Capture the cell that displays the provided text and extract its [X, Y] central coordinate. 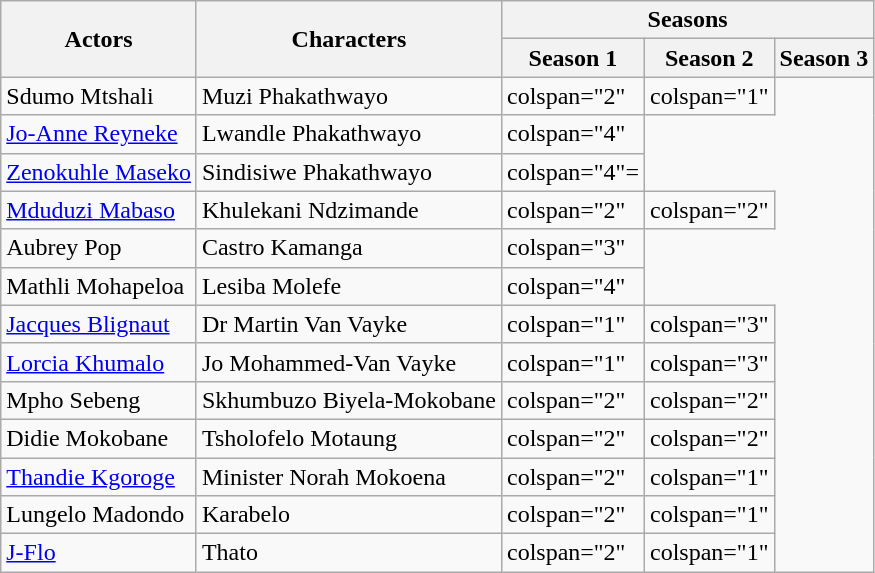
Castro Kamanga [348, 248]
Characters [348, 39]
J-Flo [99, 553]
Mathli Mohapeloa [99, 286]
Didie Mokobane [99, 438]
Mpho Sebeng [99, 400]
Jacques Blignaut [99, 324]
Sindisiwe Phakathwayo [348, 172]
Seasons [687, 20]
Tsholofelo Motaung [348, 438]
Minister Norah Mokoena [348, 477]
Dr Martin Van Vayke [348, 324]
Aubrey Pop [99, 248]
Jo Mohammed-Van Vayke [348, 362]
Season 1 [572, 58]
Season 3 [824, 58]
Season 2 [709, 58]
colspan="4"= [572, 172]
Mduduzi Mabaso [99, 210]
Thandie Kgoroge [99, 477]
Actors [99, 39]
Khulekani Ndzimande [348, 210]
Jo-Anne Reyneke [99, 134]
Sdumo Mtshali [99, 96]
Lorcia Khumalo [99, 362]
Lwandle Phakathwayo [348, 134]
Zenokuhle Maseko [99, 172]
Muzi Phakathwayo [348, 96]
Lungelo Madondo [99, 515]
Skhumbuzo Biyela-Mokobane [348, 400]
Thato [348, 553]
Karabelo [348, 515]
Lesiba Molefe [348, 286]
